Search for the cell housing the specified text and yield its [x, y] center coordinate. 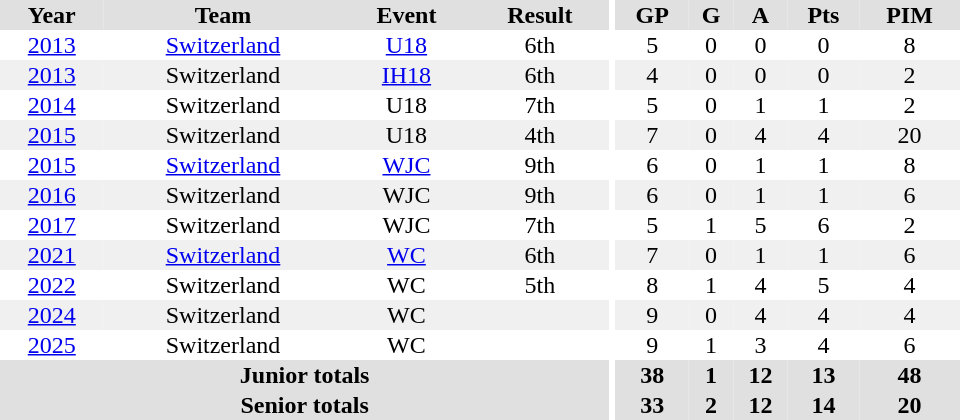
2024 [52, 315]
2022 [52, 285]
Junior totals [304, 375]
4th [540, 135]
2021 [52, 255]
IH18 [406, 75]
Year [52, 15]
2014 [52, 105]
Event [406, 15]
2016 [52, 195]
GP [652, 15]
48 [910, 375]
2017 [52, 225]
38 [652, 375]
Senior totals [304, 405]
2025 [52, 345]
Team [224, 15]
3 [760, 345]
5th [540, 285]
Result [540, 15]
14 [824, 405]
A [760, 15]
G [711, 15]
Pts [824, 15]
33 [652, 405]
13 [824, 375]
PIM [910, 15]
